For the text-containing cell, return its midpoint in [x, y] coordinate format. 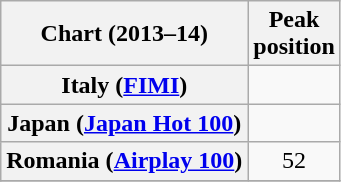
Chart (2013–14) [124, 34]
Peakposition [294, 34]
Japan (Japan Hot 100) [124, 123]
Italy (FIMI) [124, 85]
52 [294, 161]
Romania (Airplay 100) [124, 161]
